Scan for the cell matching the given text and deliver its [x, y] coordinate at center. 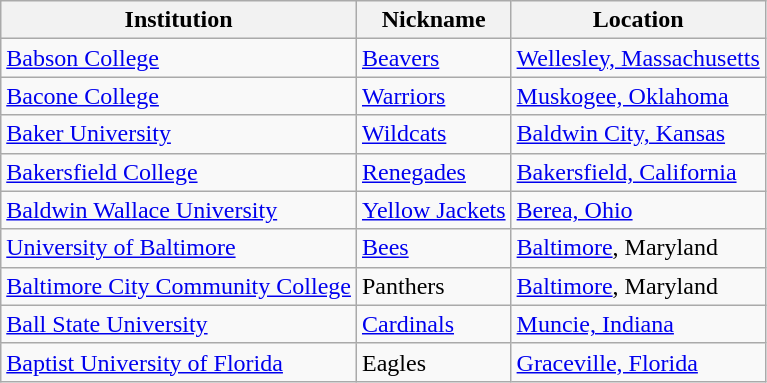
Graceville, Florida [638, 362]
Baldwin City, Kansas [638, 134]
Baptist University of Florida [179, 362]
Baldwin Wallace University [179, 210]
Bakersfield College [179, 172]
Beavers [434, 58]
Cardinals [434, 324]
Baker University [179, 134]
Yellow Jackets [434, 210]
Babson College [179, 58]
Muskogee, Oklahoma [638, 96]
Berea, Ohio [638, 210]
Institution [179, 20]
Bakersfield, California [638, 172]
Renegades [434, 172]
Ball State University [179, 324]
Muncie, Indiana [638, 324]
Wildcats [434, 134]
Nickname [434, 20]
University of Baltimore [179, 248]
Warriors [434, 96]
Wellesley, Massachusetts [638, 58]
Eagles [434, 362]
Bees [434, 248]
Baltimore City Community College [179, 286]
Panthers [434, 286]
Location [638, 20]
Bacone College [179, 96]
